Find where the given text appears and provide that cell's center as [X, Y] coordinate. 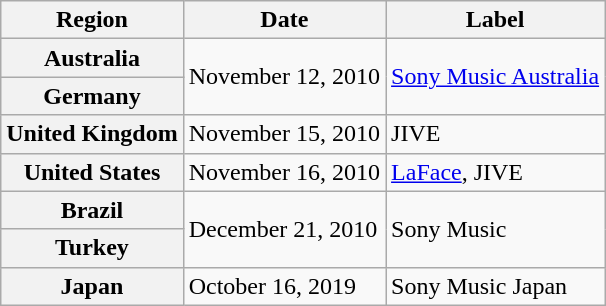
Japan [92, 286]
Brazil [92, 210]
Turkey [92, 248]
Germany [92, 96]
United States [92, 172]
Australia [92, 58]
Sony Music Japan [496, 286]
Date [284, 20]
November 12, 2010 [284, 77]
Region [92, 20]
December 21, 2010 [284, 229]
LaFace, JIVE [496, 172]
United Kingdom [92, 134]
October 16, 2019 [284, 286]
Sony Music Australia [496, 77]
Sony Music [496, 229]
November 16, 2010 [284, 172]
JIVE [496, 134]
Label [496, 20]
November 15, 2010 [284, 134]
